For the text-containing cell, return its midpoint in (x, y) coordinate format. 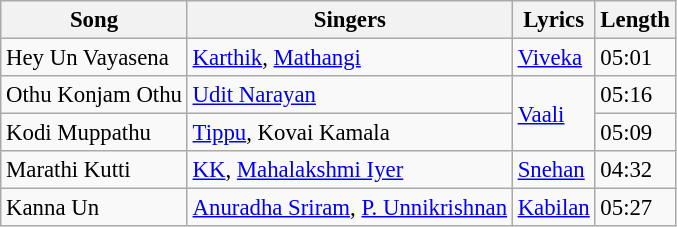
05:01 (635, 58)
Lyrics (554, 20)
Kanna Un (94, 208)
Marathi Kutti (94, 170)
KK, Mahalakshmi Iyer (350, 170)
Hey Un Vayasena (94, 58)
Anuradha Sriram, P. Unnikrishnan (350, 208)
Song (94, 20)
Karthik, Mathangi (350, 58)
Kabilan (554, 208)
05:09 (635, 133)
Tippu, Kovai Kamala (350, 133)
04:32 (635, 170)
05:16 (635, 95)
Singers (350, 20)
Snehan (554, 170)
Length (635, 20)
Viveka (554, 58)
Udit Narayan (350, 95)
Kodi Muppathu (94, 133)
Vaali (554, 114)
05:27 (635, 208)
Othu Konjam Othu (94, 95)
